Capture the cell that displays the provided text and extract its [x, y] central coordinate. 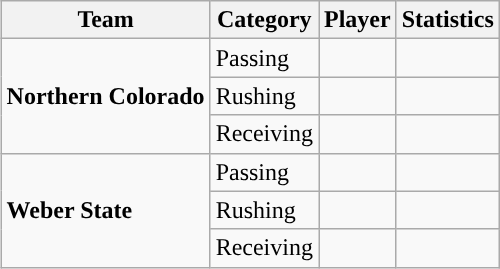
Statistics [448, 20]
Player [357, 20]
Weber State [106, 210]
Team [106, 20]
Northern Colorado [106, 96]
Category [264, 20]
